Locate the cell with the specified text and output its [x, y] center coordinate. 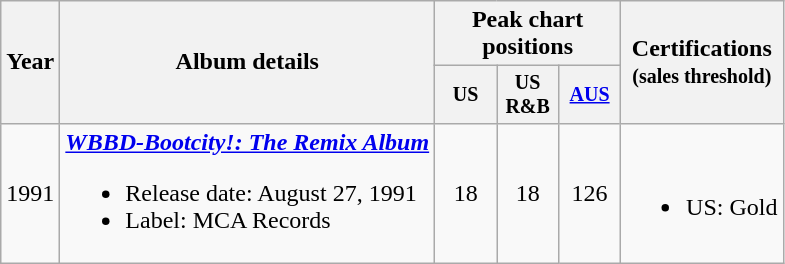
126 [590, 193]
US: Gold [702, 193]
Year [30, 62]
WBBD-Bootcity!: The Remix AlbumRelease date: August 27, 1991Label: MCA Records [248, 193]
Certifications(sales threshold) [702, 62]
US R&B [528, 94]
US [466, 94]
1991 [30, 193]
Peak chartpositions [528, 34]
Album details [248, 62]
AUS [590, 94]
